Pinpoint the cell where the given text exists, returning its (x, y) midpoint coordinate. 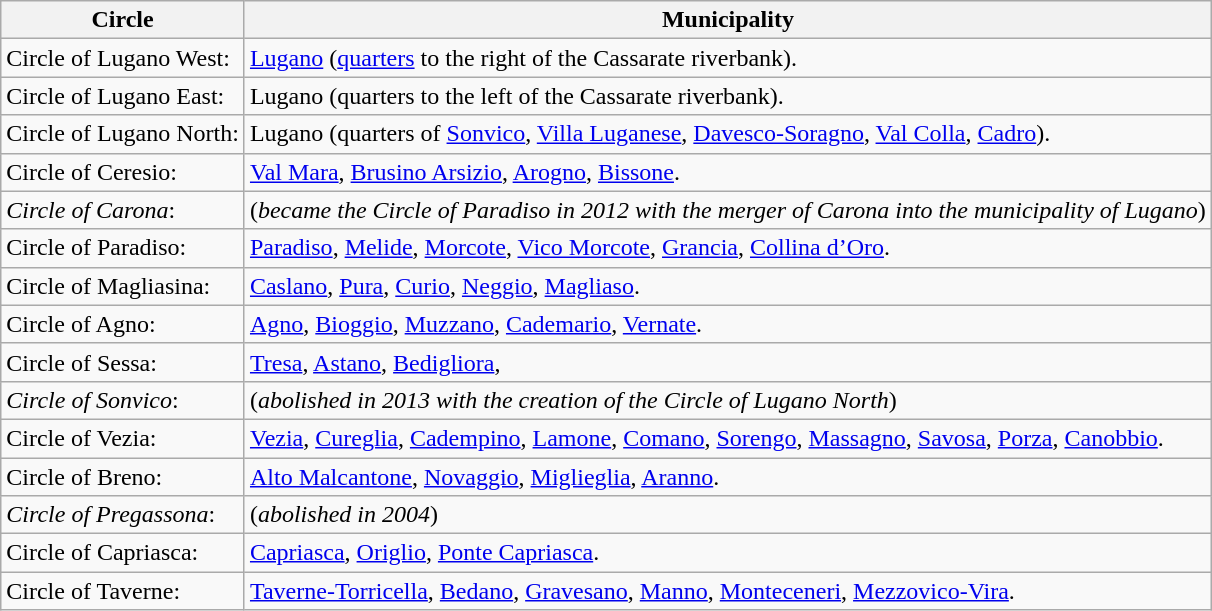
Circle of Lugano North: (123, 134)
Circle of Lugano West: (123, 58)
Municipality (728, 20)
Tresa, Astano, Bedigliora, (728, 362)
Circle of Sonvico: (123, 400)
Vezia, Cureglia, Cadempino, Lamone, Comano, Sorengo, Massagno, Savosa, Porza, Canobbio. (728, 438)
Capriasca, Origlio, Ponte Capriasca. (728, 553)
Circle of Ceresio: (123, 172)
Val Mara, Brusino Arsizio, Arogno, Bissone. (728, 172)
Caslano, Pura, Curio, Neggio, Magliaso. (728, 286)
Paradiso, Melide, Morcote, Vico Morcote, Grancia, Collina d’Oro. (728, 248)
Circle of Sessa: (123, 362)
Circle of Carona: (123, 210)
Circle (123, 20)
Circle of Paradiso: (123, 248)
Circle of Lugano East: (123, 96)
Alto Malcantone, Novaggio, Miglieglia, Aranno. (728, 477)
Circle of Capriasca: (123, 553)
(became the Circle of Paradiso in 2012 with the merger of Carona into the municipality of Lugano) (728, 210)
Circle of Breno: (123, 477)
Lugano (quarters to the left of the Cassarate riverbank). (728, 96)
Circle of Magliasina: (123, 286)
Circle of Vezia: (123, 438)
Taverne-Torricella, Bedano, Gravesano, Manno, Monteceneri, Mezzovico-Vira. (728, 591)
Lugano (quarters to the right of the Cassarate riverbank). (728, 58)
(abolished in 2013 with the creation of the Circle of Lugano North) (728, 400)
Circle of Agno: (123, 324)
Agno, Bioggio, Muzzano, Cademario, Vernate. (728, 324)
Circle of Taverne: (123, 591)
(abolished in 2004) (728, 515)
Circle of Pregassona: (123, 515)
Lugano (quarters of Sonvico, Villa Luganese, Davesco-Soragno, Val Colla, Cadro). (728, 134)
